Pinpoint the cell where the given text exists, returning its [X, Y] midpoint coordinate. 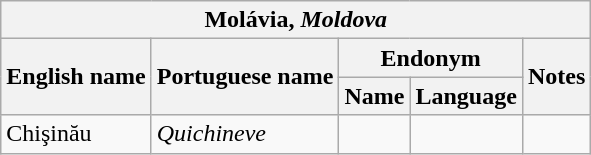
Name [374, 96]
Molávia, Moldova [296, 20]
English name [76, 77]
Chişinău [76, 134]
Quichineve [245, 134]
Endonym [430, 58]
Language [466, 96]
Portuguese name [245, 77]
Notes [556, 77]
